Identify which cell holds the provided text, then report its [X, Y] central coordinate. 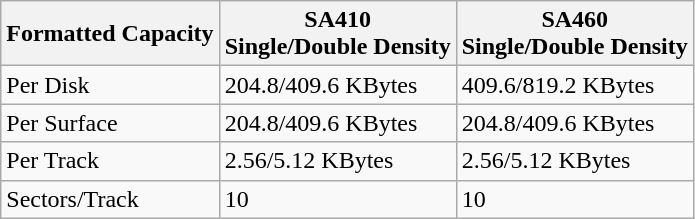
SA460Single/Double Density [574, 34]
Sectors/Track [110, 199]
SA410Single/Double Density [338, 34]
Per Track [110, 161]
409.6/819.2 KBytes [574, 85]
Per Surface [110, 123]
Per Disk [110, 85]
Formatted Capacity [110, 34]
